Detect which cell encompasses the target text, then output its [x, y] center coordinate. 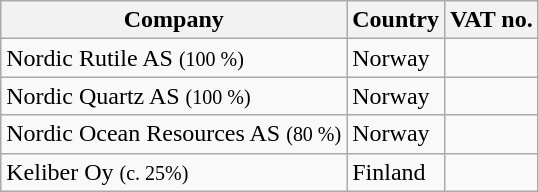
Country [396, 20]
Finland [396, 172]
Company [174, 20]
VAT no. [491, 20]
Keliber Oy (c. 25%) [174, 172]
Nordic Ocean Resources AS (80 %) [174, 134]
Nordic Quartz AS (100 %) [174, 96]
Nordic Rutile AS (100 %) [174, 58]
